For the text-containing cell, return its midpoint in [x, y] coordinate format. 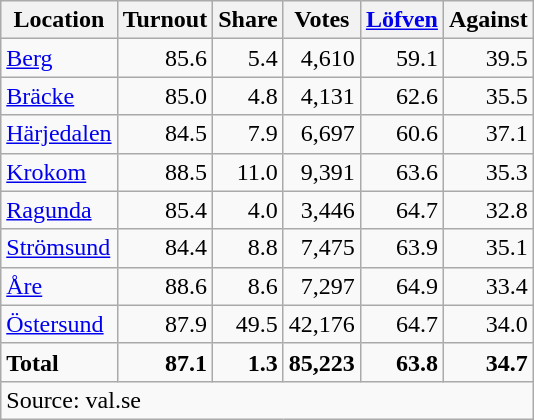
49.5 [248, 324]
Location [59, 20]
Against [488, 20]
84.5 [165, 134]
37.1 [488, 134]
63.9 [402, 248]
Krokom [59, 172]
34.0 [488, 324]
Source: val.se [267, 400]
Share [248, 20]
4,131 [322, 96]
85.4 [165, 210]
6,697 [322, 134]
85.0 [165, 96]
64.9 [402, 286]
7,297 [322, 286]
7.9 [248, 134]
32.8 [488, 210]
85,223 [322, 362]
1.3 [248, 362]
Ragunda [59, 210]
Turnout [165, 20]
63.6 [402, 172]
Härjedalen [59, 134]
42,176 [322, 324]
7,475 [322, 248]
4,610 [322, 58]
59.1 [402, 58]
60.6 [402, 134]
Strömsund [59, 248]
39.5 [488, 58]
4.8 [248, 96]
Berg [59, 58]
62.6 [402, 96]
Östersund [59, 324]
Löfven [402, 20]
85.6 [165, 58]
5.4 [248, 58]
88.6 [165, 286]
87.9 [165, 324]
63.8 [402, 362]
Bräcke [59, 96]
Total [59, 362]
34.7 [488, 362]
9,391 [322, 172]
87.1 [165, 362]
88.5 [165, 172]
84.4 [165, 248]
11.0 [248, 172]
8.6 [248, 286]
Votes [322, 20]
35.3 [488, 172]
33.4 [488, 286]
35.1 [488, 248]
35.5 [488, 96]
4.0 [248, 210]
8.8 [248, 248]
Åre [59, 286]
3,446 [322, 210]
